Output the (x, y) coordinate of the center of the cell containing the given text.  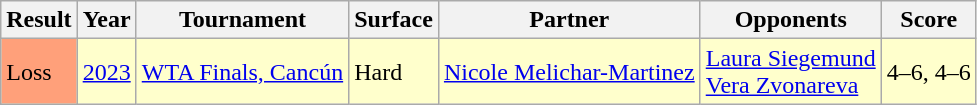
Score (928, 20)
Partner (569, 20)
Surface (394, 20)
Tournament (242, 20)
4–6, 4–6 (928, 72)
Loss (39, 72)
WTA Finals, Cancún (242, 72)
Hard (394, 72)
2023 (106, 72)
Nicole Melichar-Martinez (569, 72)
Year (106, 20)
Result (39, 20)
Opponents (790, 20)
Laura Siegemund Vera Zvonareva (790, 72)
